From the cell containing the given text, extract its center point as (X, Y) coordinate. 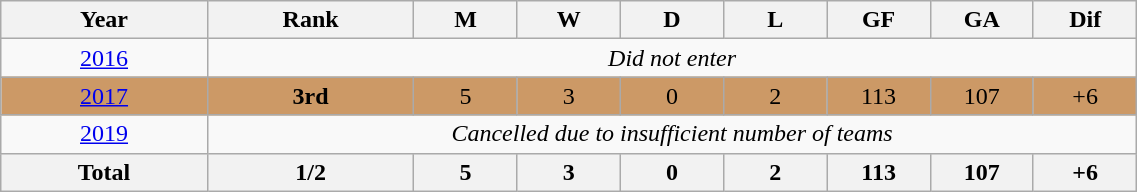
2016 (104, 58)
GF (878, 20)
1/2 (310, 172)
2019 (104, 134)
M (466, 20)
2017 (104, 96)
3rd (310, 96)
W (568, 20)
L (776, 20)
D (672, 20)
Did not enter (672, 58)
Cancelled due to insufficient number of teams (672, 134)
Year (104, 20)
Total (104, 172)
GA (982, 20)
Rank (310, 20)
Dif (1084, 20)
